Scan for the cell matching the given text and deliver its [x, y] coordinate at center. 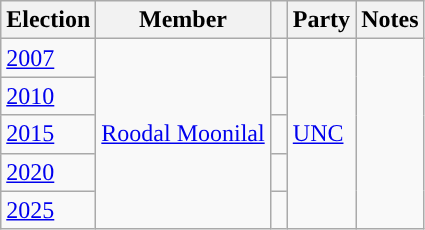
2007 [48, 58]
2020 [48, 172]
Member [183, 20]
2025 [48, 210]
UNC [321, 134]
Roodal Moonilal [183, 134]
Party [321, 20]
Notes [390, 20]
2015 [48, 134]
Election [48, 20]
2010 [48, 96]
